Extract the [X, Y] coordinate from the center of the cell holding the provided text.  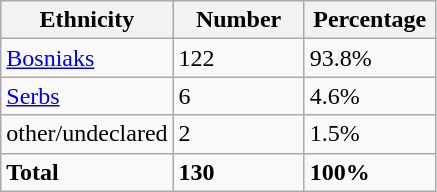
122 [238, 58]
other/undeclared [87, 134]
Serbs [87, 96]
130 [238, 172]
100% [370, 172]
1.5% [370, 134]
Number [238, 20]
6 [238, 96]
Bosniaks [87, 58]
4.6% [370, 96]
Total [87, 172]
Ethnicity [87, 20]
Percentage [370, 20]
93.8% [370, 58]
2 [238, 134]
